Return [X, Y] of the center of cell containing provided text 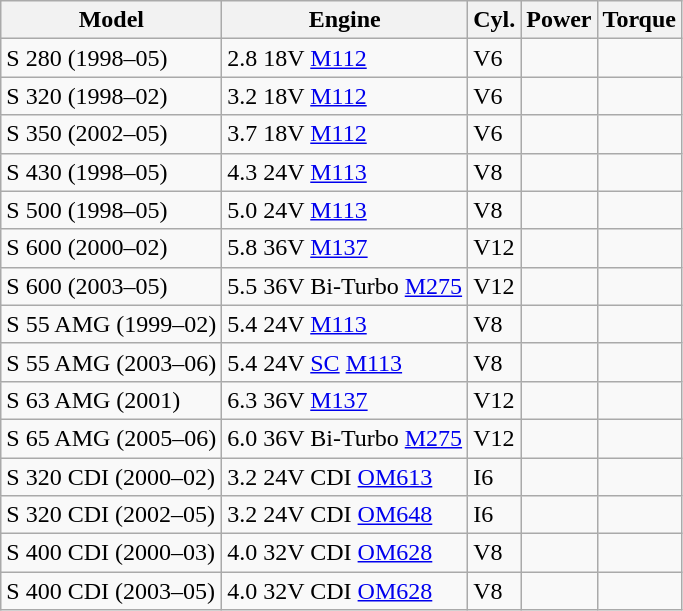
S 600 (2000–02) [112, 248]
S 430 (1998–05) [112, 172]
3.2 24V CDI OM648 [345, 515]
S 65 AMG (2005–06) [112, 438]
S 55 AMG (2003–06) [112, 362]
S 400 CDI (2000–03) [112, 553]
S 63 AMG (2001) [112, 400]
S 320 CDI (2000–02) [112, 477]
Engine [345, 20]
2.8 18V M112 [345, 58]
S 600 (2003–05) [112, 286]
Torque [639, 20]
5.5 36V Bi-Turbo M275 [345, 286]
S 320 CDI (2002–05) [112, 515]
4.3 24V M113 [345, 172]
S 500 (1998–05) [112, 210]
Cyl. [494, 20]
S 350 (2002–05) [112, 134]
6.3 36V M137 [345, 400]
S 280 (1998–05) [112, 58]
Model [112, 20]
5.4 24V M113 [345, 324]
3.2 18V M112 [345, 96]
3.7 18V M112 [345, 134]
5.8 36V M137 [345, 248]
5.4 24V SC M113 [345, 362]
S 400 CDI (2003–05) [112, 591]
6.0 36V Bi-Turbo M275 [345, 438]
S 55 AMG (1999–02) [112, 324]
5.0 24V M113 [345, 210]
3.2 24V CDI OM613 [345, 477]
Power [559, 20]
S 320 (1998–02) [112, 96]
